For the text-containing cell, return its midpoint in (X, Y) coordinate format. 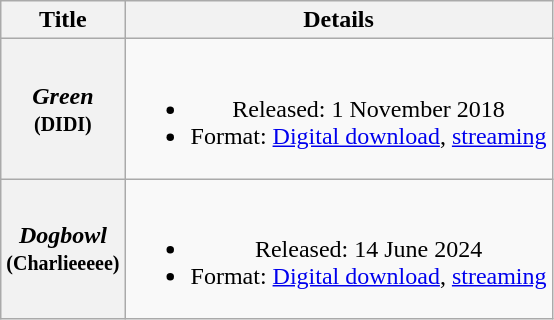
Title (63, 20)
Released: 14 June 2024Format: Digital download, streaming (338, 249)
Green(DIDI) (63, 109)
Released: 1 November 2018Format: Digital download, streaming (338, 109)
Details (338, 20)
Dogbowl(Charlieeeee) (63, 249)
